Scan for the cell matching the given text and deliver its (X, Y) coordinate at center. 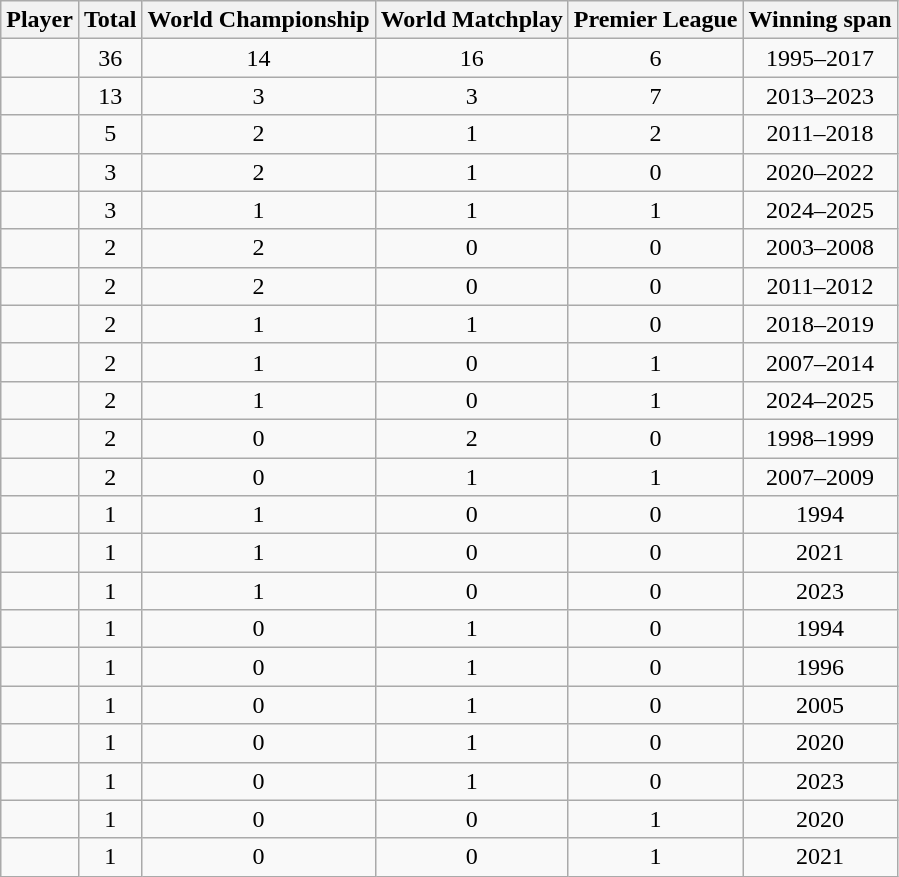
World Matchplay (472, 20)
World Championship (258, 20)
2011–2018 (820, 134)
16 (472, 58)
1996 (820, 667)
Player (40, 20)
13 (110, 96)
2003–2008 (820, 248)
Winning span (820, 20)
2005 (820, 705)
2011–2012 (820, 286)
1998–1999 (820, 438)
1995–2017 (820, 58)
14 (258, 58)
36 (110, 58)
6 (656, 58)
2020–2022 (820, 172)
5 (110, 134)
7 (656, 96)
Total (110, 20)
Premier League (656, 20)
2013–2023 (820, 96)
2007–2009 (820, 477)
2007–2014 (820, 362)
2018–2019 (820, 324)
